Return the (X, Y) coordinate for the center point of the cell that contains the specified text.  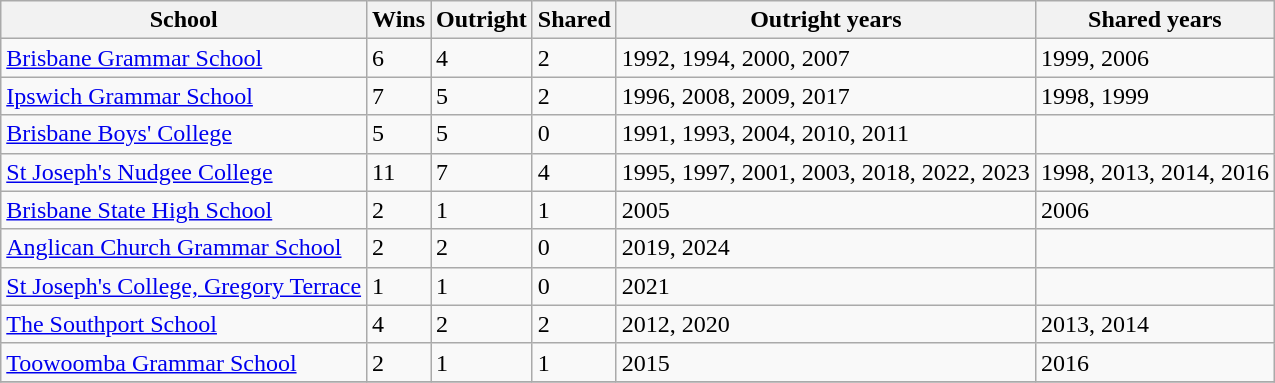
Shared (574, 20)
1998, 1999 (1154, 96)
1998, 2013, 2014, 2016 (1154, 172)
1991, 1993, 2004, 2010, 2011 (826, 134)
The Southport School (184, 324)
2012, 2020 (826, 324)
2019, 2024 (826, 248)
1995, 1997, 2001, 2003, 2018, 2022, 2023 (826, 172)
2021 (826, 286)
2013, 2014 (1154, 324)
Brisbane Grammar School (184, 58)
Anglican Church Grammar School (184, 248)
6 (399, 58)
Brisbane Boys' College (184, 134)
School (184, 20)
St Joseph's Nudgee College (184, 172)
Toowoomba Grammar School (184, 362)
2006 (1154, 210)
1992, 1994, 2000, 2007 (826, 58)
2005 (826, 210)
1999, 2006 (1154, 58)
Ipswich Grammar School (184, 96)
2015 (826, 362)
11 (399, 172)
Shared years (1154, 20)
Wins (399, 20)
Outright years (826, 20)
Brisbane State High School (184, 210)
St Joseph's College, Gregory Terrace (184, 286)
2016 (1154, 362)
1996, 2008, 2009, 2017 (826, 96)
Outright (482, 20)
